From the cell containing the given text, extract its center point as (X, Y) coordinate. 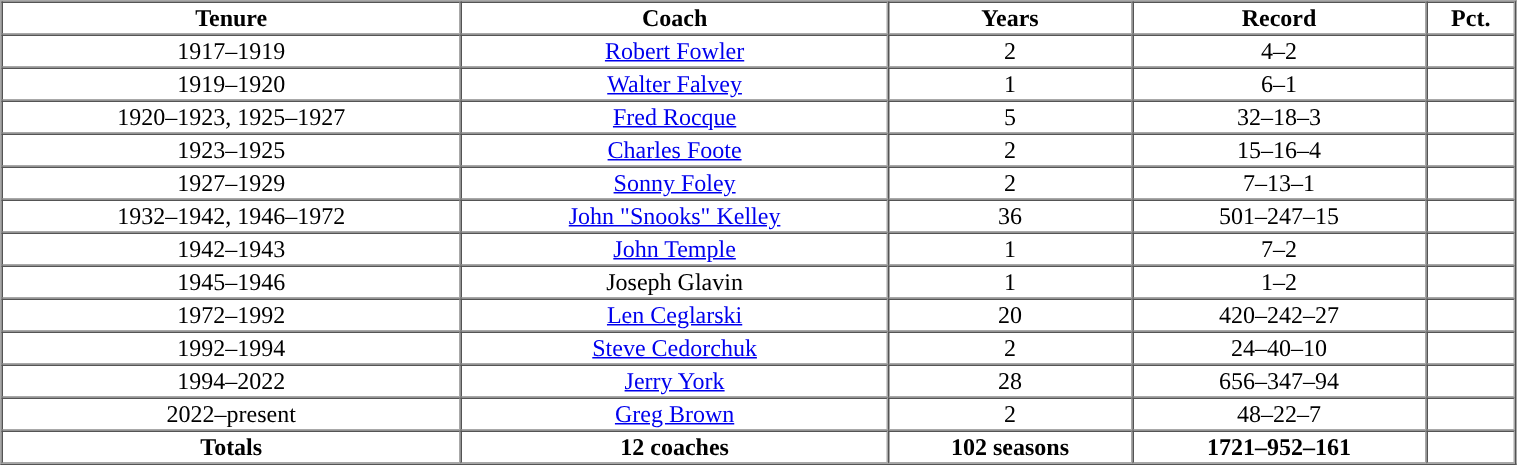
1992–1994 (232, 348)
John "Snooks" Kelley (674, 216)
32–18–3 (1280, 116)
Tenure (232, 18)
Walter Falvey (674, 84)
1923–1925 (232, 150)
Coach (674, 18)
501–247–15 (1280, 216)
1932–1942, 1946–1972 (232, 216)
Greg Brown (674, 414)
1920–1923, 1925–1927 (232, 116)
1917–1919 (232, 50)
15–16–4 (1280, 150)
Len Ceglarski (674, 314)
656–347–94 (1280, 380)
Years (1010, 18)
420–242–27 (1280, 314)
1721–952–161 (1280, 446)
Robert Fowler (674, 50)
12 coaches (674, 446)
20 (1010, 314)
28 (1010, 380)
Pct. (1470, 18)
36 (1010, 216)
Jerry York (674, 380)
1–2 (1280, 282)
7–13–1 (1280, 182)
John Temple (674, 248)
1927–1929 (232, 182)
24–40–10 (1280, 348)
5 (1010, 116)
Joseph Glavin (674, 282)
48–22–7 (1280, 414)
6–1 (1280, 84)
Steve Cedorchuk (674, 348)
1972–1992 (232, 314)
2022–present (232, 414)
1945–1946 (232, 282)
4–2 (1280, 50)
1942–1943 (232, 248)
Totals (232, 446)
Fred Rocque (674, 116)
Sonny Foley (674, 182)
7–2 (1280, 248)
1919–1920 (232, 84)
1994–2022 (232, 380)
Record (1280, 18)
102 seasons (1010, 446)
Charles Foote (674, 150)
